Scan for the cell matching the given text and deliver its (X, Y) coordinate at center. 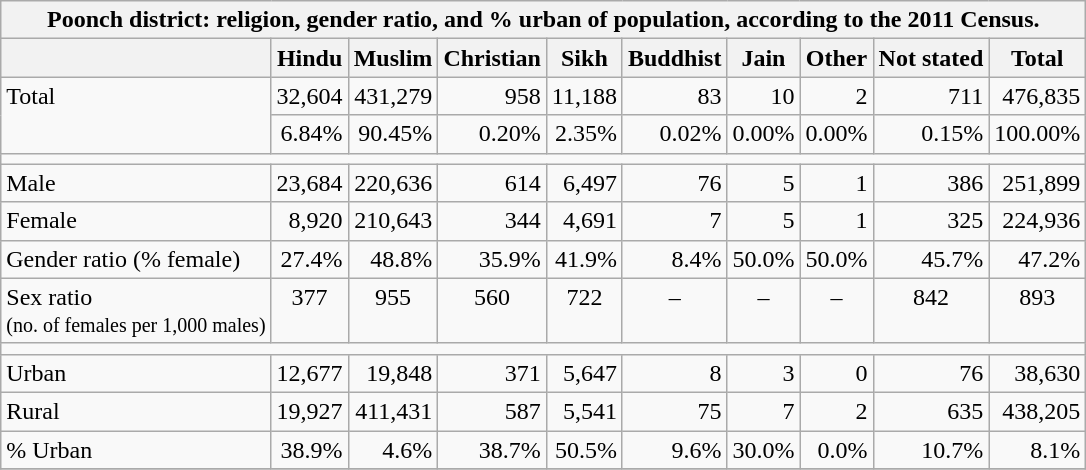
4,691 (584, 221)
32,604 (310, 96)
5,541 (584, 411)
325 (931, 221)
Buddhist (674, 58)
560 (492, 310)
Other (836, 58)
9.6% (674, 449)
0 (836, 373)
0.15% (931, 134)
3 (764, 373)
0.20% (492, 134)
11,188 (584, 96)
344 (492, 221)
Jain (764, 58)
Gender ratio (% female) (136, 259)
Rural (136, 411)
Female (136, 221)
411,431 (393, 411)
35.9% (492, 259)
6.84% (310, 134)
8.1% (1038, 449)
2.35% (584, 134)
210,643 (393, 221)
38.7% (492, 449)
635 (931, 411)
711 (931, 96)
Hindu (310, 58)
30.0% (764, 449)
6,497 (584, 183)
722 (584, 310)
47.2% (1038, 259)
893 (1038, 310)
5,647 (584, 373)
Poonch district: religion, gender ratio, and % urban of population, according to the 2011 Census. (544, 20)
Sex ratio (no. of females per 1,000 males) (136, 310)
38,630 (1038, 373)
12,677 (310, 373)
438,205 (1038, 411)
377 (310, 310)
220,636 (393, 183)
955 (393, 310)
% Urban (136, 449)
10 (764, 96)
476,835 (1038, 96)
Not stated (931, 58)
8,920 (310, 221)
75 (674, 411)
27.4% (310, 259)
83 (674, 96)
19,927 (310, 411)
8.4% (674, 259)
224,936 (1038, 221)
386 (931, 183)
371 (492, 373)
90.45% (393, 134)
431,279 (393, 96)
Urban (136, 373)
251,899 (1038, 183)
Sikh (584, 58)
10.7% (931, 449)
958 (492, 96)
8 (674, 373)
38.9% (310, 449)
842 (931, 310)
0.02% (674, 134)
50.5% (584, 449)
Christian (492, 58)
Muslim (393, 58)
100.00% (1038, 134)
45.7% (931, 259)
587 (492, 411)
41.9% (584, 259)
19,848 (393, 373)
0.0% (836, 449)
Male (136, 183)
48.8% (393, 259)
4.6% (393, 449)
23,684 (310, 183)
614 (492, 183)
